From the cell containing the given text, extract its center point as [X, Y] coordinate. 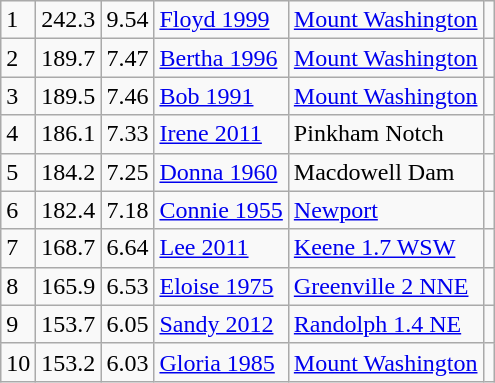
Pinkham Notch [386, 134]
10 [18, 362]
2 [18, 58]
189.7 [68, 58]
6 [18, 210]
165.9 [68, 286]
9.54 [128, 20]
7.46 [128, 96]
7.33 [128, 134]
Bertha 1996 [221, 58]
Keene 1.7 WSW [386, 248]
8 [18, 286]
6.64 [128, 248]
Connie 1955 [221, 210]
153.7 [68, 324]
186.1 [68, 134]
Newport [386, 210]
Greenville 2 NNE [386, 286]
6.53 [128, 286]
Gloria 1985 [221, 362]
182.4 [68, 210]
Sandy 2012 [221, 324]
242.3 [68, 20]
184.2 [68, 172]
5 [18, 172]
Randolph 1.4 NE [386, 324]
189.5 [68, 96]
Bob 1991 [221, 96]
9 [18, 324]
Lee 2011 [221, 248]
Eloise 1975 [221, 286]
Irene 2011 [221, 134]
6.03 [128, 362]
Floyd 1999 [221, 20]
1 [18, 20]
6.05 [128, 324]
7.47 [128, 58]
153.2 [68, 362]
168.7 [68, 248]
7.25 [128, 172]
4 [18, 134]
Macdowell Dam [386, 172]
Donna 1960 [221, 172]
7 [18, 248]
7.18 [128, 210]
3 [18, 96]
